Determine the [X, Y] coordinate at the center of the cell enclosing the given text.  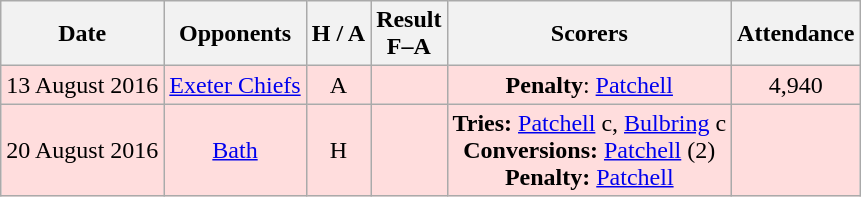
H [338, 150]
Penalty: Patchell [590, 85]
Bath [235, 150]
4,940 [796, 85]
20 August 2016 [82, 150]
Tries: Patchell c, Bulbring cConversions: Patchell (2)Penalty: Patchell [590, 150]
Attendance [796, 34]
ResultF–A [409, 34]
13 August 2016 [82, 85]
Exeter Chiefs [235, 85]
Date [82, 34]
Opponents [235, 34]
H / A [338, 34]
Scorers [590, 34]
A [338, 85]
